Extract the (x, y) coordinate from the center of the cell holding the provided text.  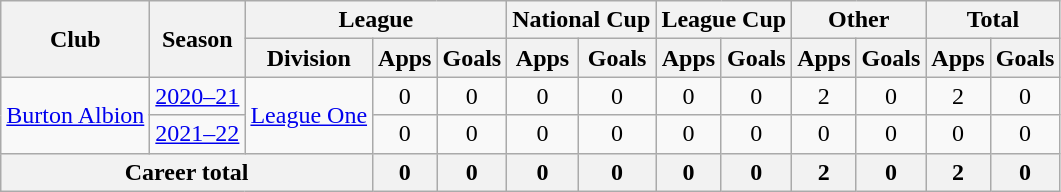
2021–22 (198, 134)
National Cup (582, 20)
Division (309, 58)
Other (859, 20)
League (376, 20)
Club (76, 39)
Career total (187, 172)
Season (198, 39)
League One (309, 115)
Burton Albion (76, 115)
2020–21 (198, 96)
Total (993, 20)
League Cup (724, 20)
